Return [x, y] of the center of cell containing provided text 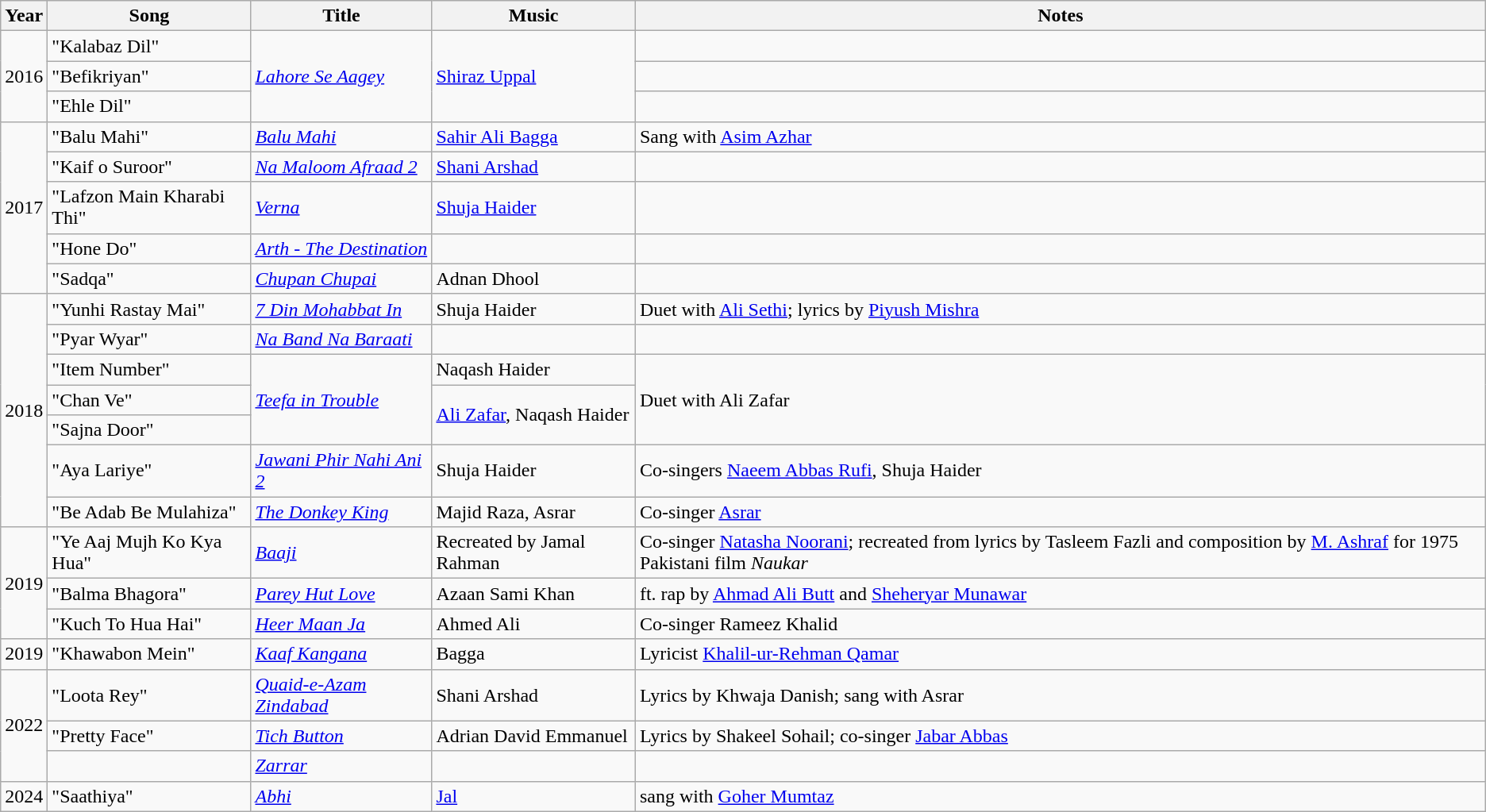
Lyricist Khalil-ur-Rehman Qamar [1061, 654]
Chupan Chupai [341, 279]
"Balma Bhagora" [149, 594]
Co-singer Natasha Noorani; recreated from lyrics by Tasleem Fazli and composition by M. Ashraf for 1975 Pakistani film Naukar [1061, 552]
"Lafzon Main Kharabi Thi" [149, 208]
Na Band Na Baraati [341, 339]
Baaji [341, 552]
"Kalabaz Dil" [149, 46]
"Kaif o Suroor" [149, 167]
Na Maloom Afraad 2 [341, 167]
Arth - The Destination [341, 248]
Ali Zafar, Naqash Haider [533, 414]
Teefa in Trouble [341, 399]
Duet with Ali Sethi; lyrics by Piyush Mishra [1061, 309]
"Sadqa" [149, 279]
"Balu Mahi" [149, 137]
"Pyar Wyar" [149, 339]
"Kuch To Hua Hai" [149, 624]
Kaaf Kangana [341, 654]
Heer Maan Ja [341, 624]
2017 [24, 208]
Ahmed Ali [533, 624]
"Khawabon Mein" [149, 654]
Year [24, 16]
Adnan Dhool [533, 279]
"Ehle Dil" [149, 106]
Title [341, 16]
Jal [533, 796]
Duet with Ali Zafar [1061, 399]
Notes [1061, 16]
"Ye Aaj Mujh Ko Kya Hua" [149, 552]
Abhi [341, 796]
"Saathiya" [149, 796]
"Yunhi Rastay Mai" [149, 309]
2016 [24, 76]
Verna [341, 208]
Azaan Sami Khan [533, 594]
Song [149, 16]
ft. rap by Ahmad Ali Butt and Sheheryar Munawar [1061, 594]
"Item Number" [149, 369]
Recreated by Jamal Rahman [533, 552]
7 Din Mohabbat In [341, 309]
Lahore Se Aagey [341, 76]
Tich Button [341, 736]
Co-singer Asrar [1061, 512]
Sang with Asim Azhar [1061, 137]
Balu Mahi [341, 137]
"Be Adab Be Mulahiza" [149, 512]
Lyrics by Shakeel Sohail; co-singer Jabar Abbas [1061, 736]
Shiraz Uppal [533, 76]
Music [533, 16]
Bagga [533, 654]
"Pretty Face" [149, 736]
Adrian David Emmanuel [533, 736]
2018 [24, 410]
2024 [24, 796]
Zarrar [341, 766]
"Chan Ve" [149, 399]
"Loota Rey" [149, 695]
Jawani Phir Nahi Ani 2 [341, 471]
"Sajna Door" [149, 430]
Majid Raza, Asrar [533, 512]
Sahir Ali Bagga [533, 137]
Quaid-e-Azam Zindabad [341, 695]
"Aya Lariye" [149, 471]
"Hone Do" [149, 248]
2022 [24, 725]
Naqash Haider [533, 369]
Co-singer Rameez Khalid [1061, 624]
sang with Goher Mumtaz [1061, 796]
Lyrics by Khwaja Danish; sang with Asrar [1061, 695]
Parey Hut Love [341, 594]
Co-singers Naeem Abbas Rufi, Shuja Haider [1061, 471]
The Donkey King [341, 512]
"Befikriyan" [149, 76]
